From the cell containing the given text, extract its center point as (x, y) coordinate. 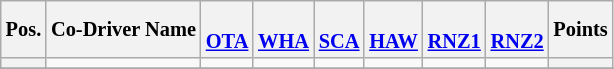
SCA (339, 29)
RNZ1 (454, 29)
OTA (227, 29)
WHA (284, 29)
Pos. (24, 29)
Points (581, 29)
Co-Driver Name (124, 29)
HAW (393, 29)
RNZ2 (518, 29)
